Locate the cell with the specified text and output its (x, y) center coordinate. 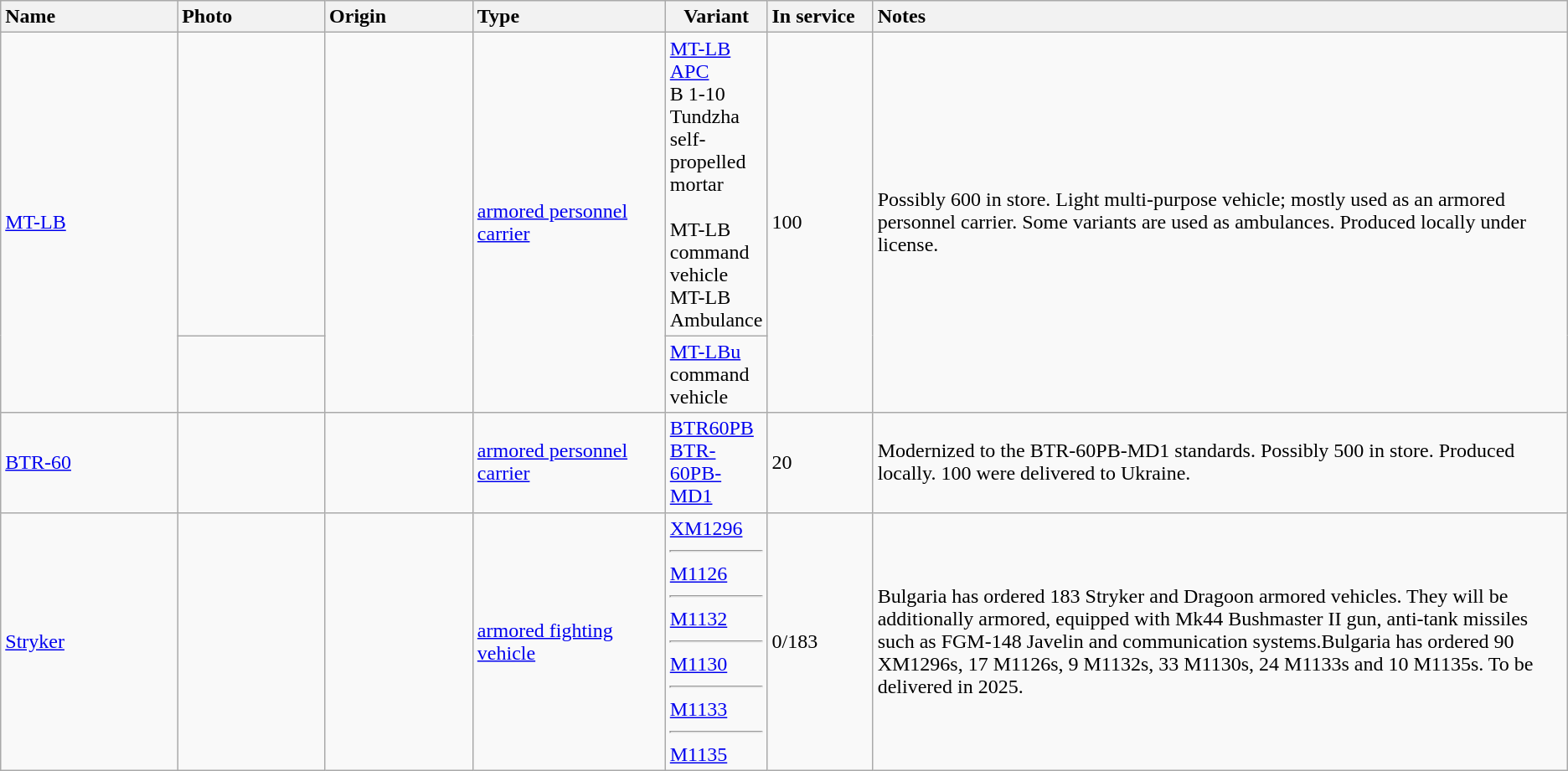
Name (89, 17)
armored fighting vehicle (569, 641)
Notes (1220, 17)
Type (569, 17)
Photo (251, 17)
MT-LB (89, 223)
0/183 (820, 641)
XM1296M1126M1132M1130M1133M1135 (716, 641)
BTR-60 (89, 462)
MT-LB APCB 1-10 Tundzha self-propelled mortarMT-LB command vehicle MT-LB Ambulance (716, 184)
20 (820, 462)
Origin (399, 17)
MT-LBu command vehicle (716, 374)
Stryker (89, 641)
In service (820, 17)
BTR60PBBTR-60PB-MD1 (716, 462)
Modernized to the BTR-60PB-MD1 standards. Possibly 500 in store. Produced locally. 100 were delivered to Ukraine. (1220, 462)
Variant (716, 17)
100 (820, 223)
